Find where the given text appears and provide that cell's center as [X, Y] coordinate. 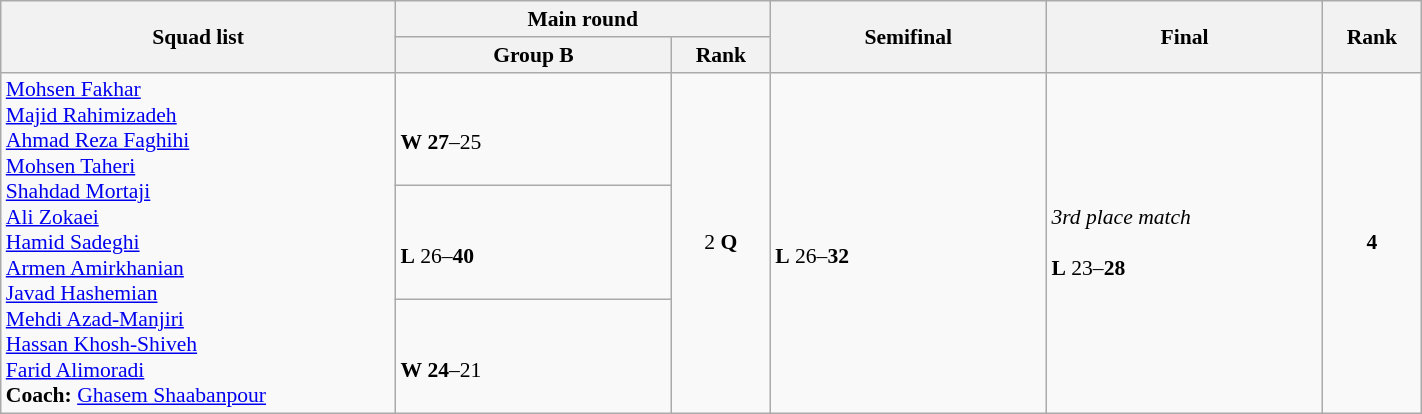
L 26–40 [533, 243]
Squad list [198, 36]
2 Q [722, 243]
3rd place matchL 23–28 [1184, 243]
Main round [582, 19]
Final [1184, 36]
L 26–32 [908, 243]
W 24–21 [533, 357]
Group B [533, 55]
W 27–25 [533, 129]
4 [1372, 243]
Semifinal [908, 36]
